Determine the (X, Y) coordinate at the center of the cell enclosing the given text.  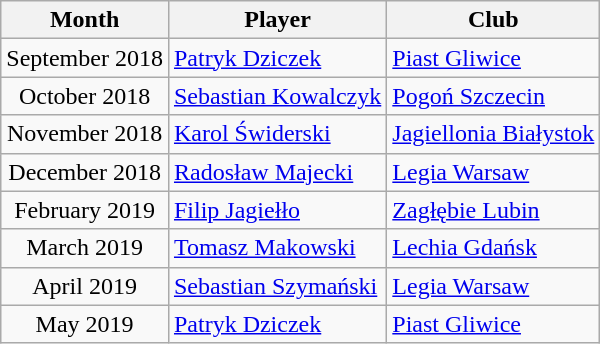
Sebastian Szymański (277, 286)
Club (494, 20)
September 2018 (85, 58)
Zagłębie Lubin (494, 210)
Player (277, 20)
Pogoń Szczecin (494, 96)
Lechia Gdańsk (494, 248)
Month (85, 20)
Karol Świderski (277, 134)
October 2018 (85, 96)
Sebastian Kowalczyk (277, 96)
March 2019 (85, 248)
May 2019 (85, 324)
Radosław Majecki (277, 172)
Jagiellonia Białystok (494, 134)
November 2018 (85, 134)
April 2019 (85, 286)
Tomasz Makowski (277, 248)
Filip Jagiełło (277, 210)
February 2019 (85, 210)
December 2018 (85, 172)
